From the cell containing the given text, extract its center point as (X, Y) coordinate. 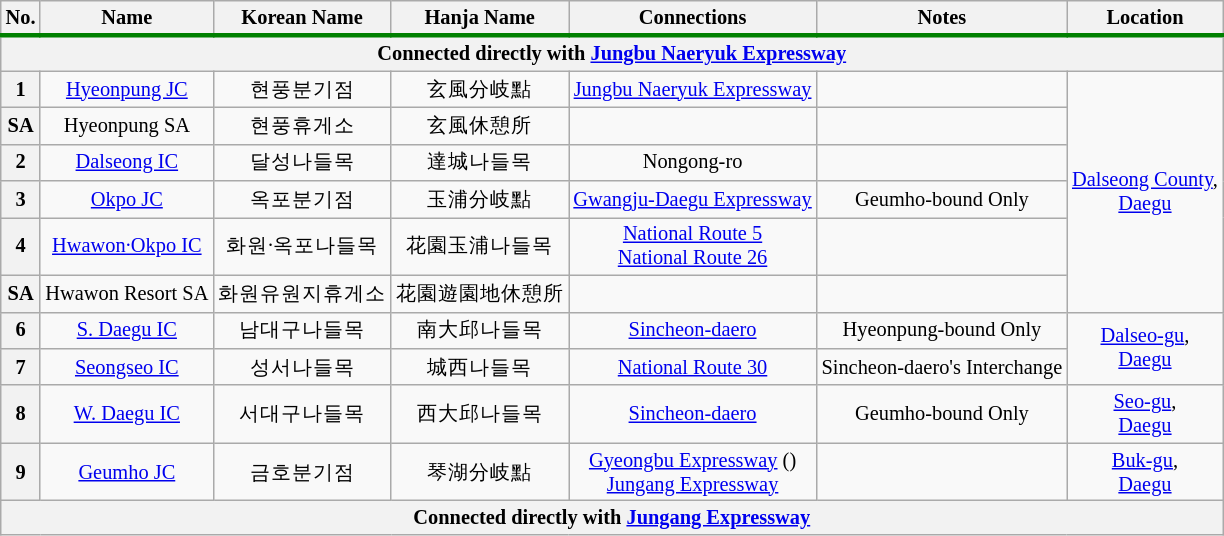
Hwawon Resort SA (126, 294)
琴湖分岐點 (480, 472)
Connected directly with Jungang Expressway (612, 517)
6 (21, 330)
Okpo JC (126, 200)
Hyeonpung-bound Only (942, 330)
2 (21, 162)
達城나들목 (480, 162)
Hanja Name (480, 18)
현풍분기점 (302, 90)
Location (1145, 18)
화원·옥포나들목 (302, 246)
Hyeonpung JC (126, 90)
9 (21, 472)
Dalseo-gu,Daegu (1145, 348)
Dalseong IC (126, 162)
3 (21, 200)
城西나들목 (480, 366)
Gyeongbu Expressway () Jungang Expressway (693, 472)
花園遊園地休憩所 (480, 294)
달성나들목 (302, 162)
No. (21, 18)
4 (21, 246)
Hyeonpung SA (126, 126)
Notes (942, 18)
National Route 5 National Route 26 (693, 246)
7 (21, 366)
Buk-gu,Daegu (1145, 472)
Connections (693, 18)
현풍휴게소 (302, 126)
Nongong-ro (693, 162)
Gwangju-Daegu Expressway (693, 200)
옥포분기점 (302, 200)
Seongseo IC (126, 366)
玄風分岐點 (480, 90)
남대구나들목 (302, 330)
W. Daegu IC (126, 414)
Seo-gu,Daegu (1145, 414)
Name (126, 18)
화원유원지휴게소 (302, 294)
성서나들목 (302, 366)
금호분기점 (302, 472)
南大邱나들목 (480, 330)
Dalseong County,Daegu (1145, 192)
Geumho JC (126, 472)
花園玉浦나들목 (480, 246)
8 (21, 414)
Hwawon·Okpo IC (126, 246)
玄風休憩所 (480, 126)
玉浦分岐點 (480, 200)
S. Daegu IC (126, 330)
1 (21, 90)
Sincheon-daero's Interchange (942, 366)
西大邱나들목 (480, 414)
Connected directly with Jungbu Naeryuk Expressway (612, 54)
Korean Name (302, 18)
National Route 30 (693, 366)
서대구나들목 (302, 414)
Jungbu Naeryuk Expressway (693, 90)
